Locate the cell with the specified text and output its (x, y) center coordinate. 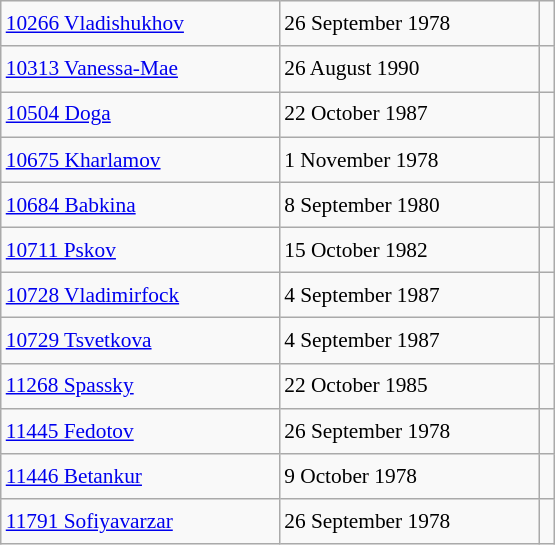
10729 Tsvetkova (140, 340)
11445 Fedotov (140, 430)
10313 Vanessa-Mae (140, 68)
26 August 1990 (410, 68)
15 October 1982 (410, 250)
10504 Doga (140, 114)
11791 Sofiyavarzar (140, 522)
1 November 1978 (410, 160)
22 October 1987 (410, 114)
10728 Vladimirfock (140, 296)
10684 Babkina (140, 204)
8 September 1980 (410, 204)
22 October 1985 (410, 386)
11446 Betankur (140, 476)
10675 Kharlamov (140, 160)
10266 Vladishukhov (140, 24)
10711 Pskov (140, 250)
9 October 1978 (410, 476)
11268 Spassky (140, 386)
